Identify which cell holds the provided text, then report its [x, y] central coordinate. 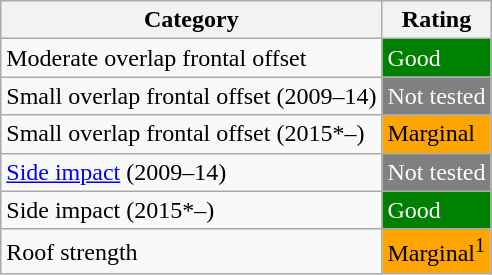
Small overlap frontal offset (2015*–) [192, 134]
Marginal1 [436, 252]
Marginal [436, 134]
Roof strength [192, 252]
Small overlap frontal offset (2009–14) [192, 96]
Side impact (2015*–) [192, 210]
Rating [436, 20]
Category [192, 20]
Moderate overlap frontal offset [192, 58]
Side impact (2009–14) [192, 172]
